Output the (x, y) coordinate of the center of the cell containing the given text.  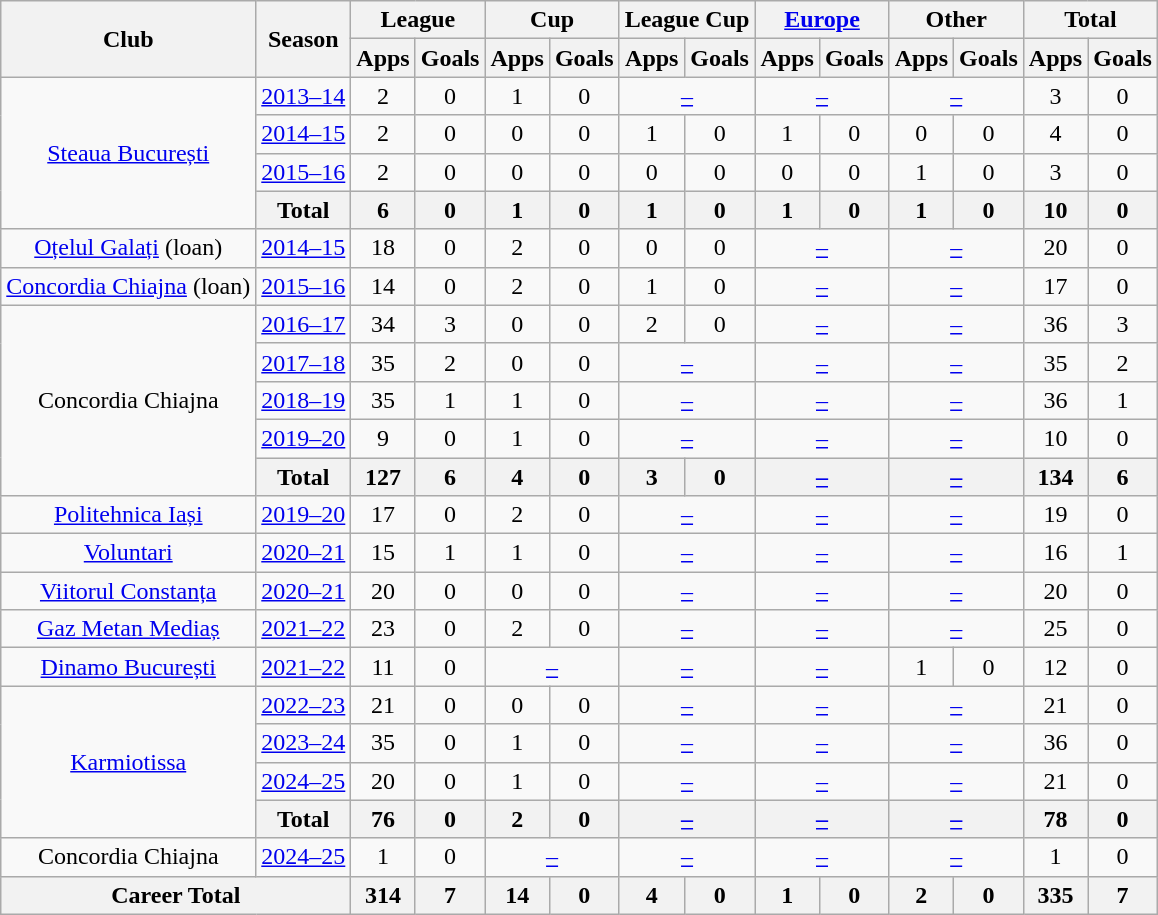
Dinamo București (128, 667)
25 (1055, 629)
335 (1055, 895)
Season (304, 39)
11 (383, 667)
314 (383, 895)
Karmiotissa (128, 762)
2013–14 (304, 96)
2017–18 (304, 362)
Concordia Chiajna (loan) (128, 286)
9 (383, 438)
2018–19 (304, 400)
127 (383, 477)
Gaz Metan Mediaș (128, 629)
2023–24 (304, 743)
19 (1055, 515)
Career Total (176, 895)
34 (383, 324)
Oțelul Galați (loan) (128, 248)
Voluntari (128, 553)
Europe (822, 20)
Steaua București (128, 153)
76 (383, 819)
18 (383, 248)
78 (1055, 819)
Cup (552, 20)
23 (383, 629)
134 (1055, 477)
Club (128, 39)
15 (383, 553)
League (418, 20)
2016–17 (304, 324)
2022–23 (304, 705)
Other (956, 20)
16 (1055, 553)
Politehnica Iași (128, 515)
League Cup (687, 20)
12 (1055, 667)
Viitorul Constanța (128, 591)
